From the cell containing the given text, extract its center point as (x, y) coordinate. 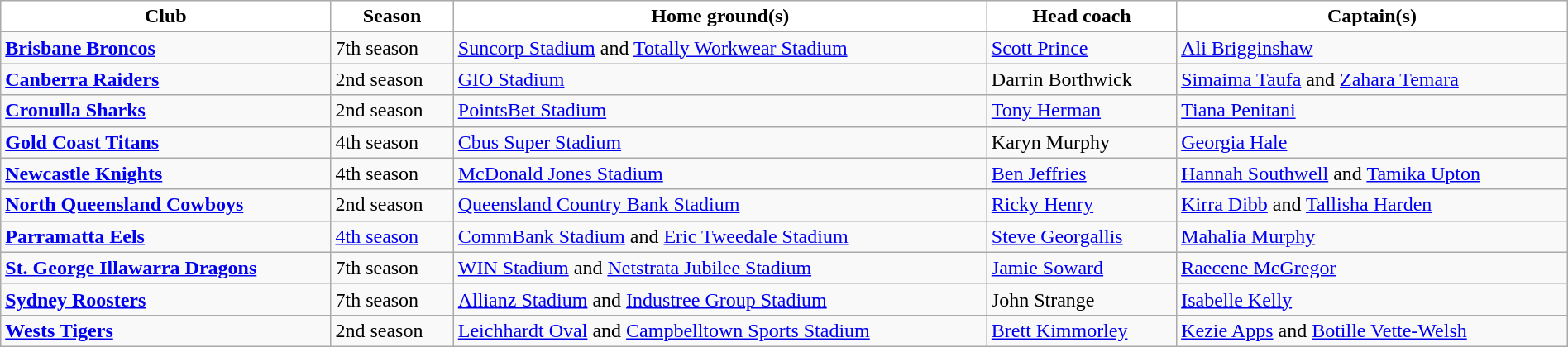
Cbus Super Stadium (719, 142)
Darrin Borthwick (1082, 79)
Sydney Roosters (165, 299)
Isabelle Kelly (1373, 299)
WIN Stadium and Netstrata Jubilee Stadium (719, 268)
Leichhardt Oval and Campbelltown Sports Stadium (719, 330)
Hannah Southwell and Tamika Upton (1373, 173)
John Strange (1082, 299)
Captain(s) (1373, 17)
Club (165, 17)
Ali Brigginshaw (1373, 48)
North Queensland Cowboys (165, 205)
Kezie Apps and Botille Vette-Welsh (1373, 330)
PointsBet Stadium (719, 111)
Brisbane Broncos (165, 48)
Cronulla Sharks (165, 111)
Newcastle Knights (165, 173)
Ricky Henry (1082, 205)
Tiana Penitani (1373, 111)
Gold Coast Titans (165, 142)
Queensland Country Bank Stadium (719, 205)
Allianz Stadium and Industree Group Stadium (719, 299)
Georgia Hale (1373, 142)
GIO Stadium (719, 79)
Karyn Murphy (1082, 142)
Mahalia Murphy (1373, 236)
Jamie Soward (1082, 268)
McDonald Jones Stadium (719, 173)
Simaima Taufa and Zahara Temara (1373, 79)
Steve Georgallis (1082, 236)
Canberra Raiders (165, 79)
Tony Herman (1082, 111)
Parramatta Eels (165, 236)
Season (392, 17)
Brett Kimmorley (1082, 330)
Kirra Dibb and Tallisha Harden (1373, 205)
Wests Tigers (165, 330)
Raecene McGregor (1373, 268)
CommBank Stadium and Eric Tweedale Stadium (719, 236)
Home ground(s) (719, 17)
Scott Prince (1082, 48)
Ben Jeffries (1082, 173)
Suncorp Stadium and Totally Workwear Stadium (719, 48)
Head coach (1082, 17)
St. George Illawarra Dragons (165, 268)
